Find where the given text appears and provide that cell's center as (x, y) coordinate. 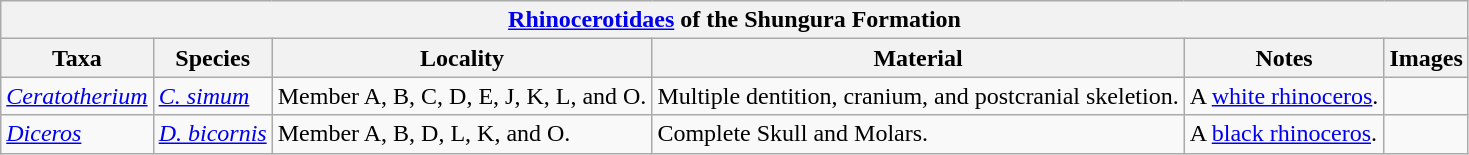
Images (1426, 58)
Species (212, 58)
Rhinocerotidaes of the Shungura Formation (735, 20)
Member A, B, C, D, E, J, K, L, and O. (462, 96)
Ceratotherium (77, 96)
Locality (462, 58)
Complete Skull and Molars. (918, 134)
A black rhinoceros. (1284, 134)
Taxa (77, 58)
Member A, B, D, L, K, and O. (462, 134)
A white rhinoceros. (1284, 96)
Material (918, 58)
Diceros (77, 134)
C. simum (212, 96)
D. bicornis (212, 134)
Multiple dentition, cranium, and postcranial skeletion. (918, 96)
Notes (1284, 58)
